Extract the (x, y) coordinate from the center of the cell holding the provided text.  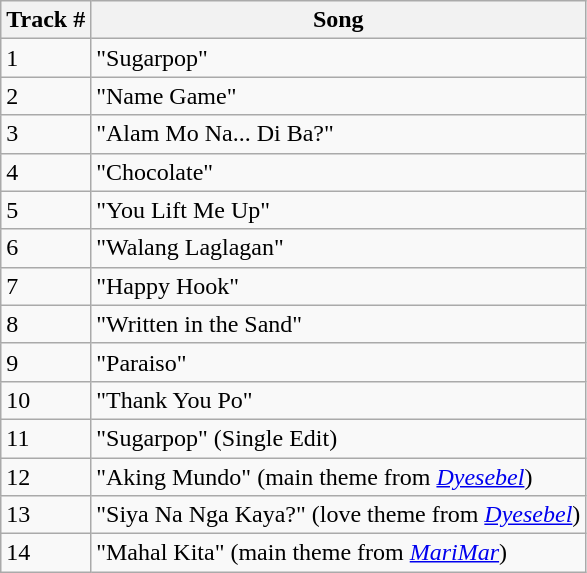
"Paraiso" (338, 362)
8 (46, 324)
3 (46, 134)
"Aking Mundo" (main theme from Dyesebel) (338, 477)
"Thank You Po" (338, 400)
11 (46, 438)
"Alam Mo Na... Di Ba?" (338, 134)
14 (46, 553)
2 (46, 96)
1 (46, 58)
Song (338, 20)
12 (46, 477)
"You Lift Me Up" (338, 210)
13 (46, 515)
"Sugarpop" (338, 58)
7 (46, 286)
4 (46, 172)
"Name Game" (338, 96)
"Chocolate" (338, 172)
10 (46, 400)
"Written in the Sand" (338, 324)
"Mahal Kita" (main theme from MariMar) (338, 553)
5 (46, 210)
"Walang Laglagan" (338, 248)
"Happy Hook" (338, 286)
6 (46, 248)
Track # (46, 20)
"Sugarpop" (Single Edit) (338, 438)
9 (46, 362)
"Siya Na Nga Kaya?" (love theme from Dyesebel) (338, 515)
